Find where the given text appears and provide that cell's center as [x, y] coordinate. 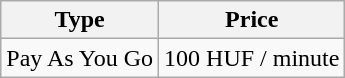
Type [80, 20]
100 HUF / minute [252, 58]
Pay As You Go [80, 58]
Price [252, 20]
